Locate the cell with the specified text and output its [x, y] center coordinate. 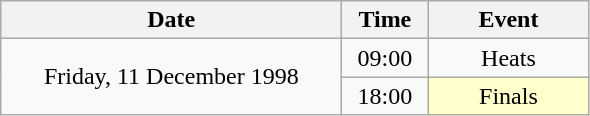
Heats [508, 58]
Finals [508, 96]
Time [385, 20]
18:00 [385, 96]
09:00 [385, 58]
Event [508, 20]
Friday, 11 December 1998 [172, 77]
Date [172, 20]
